Capture the cell that displays the provided text and extract its (x, y) central coordinate. 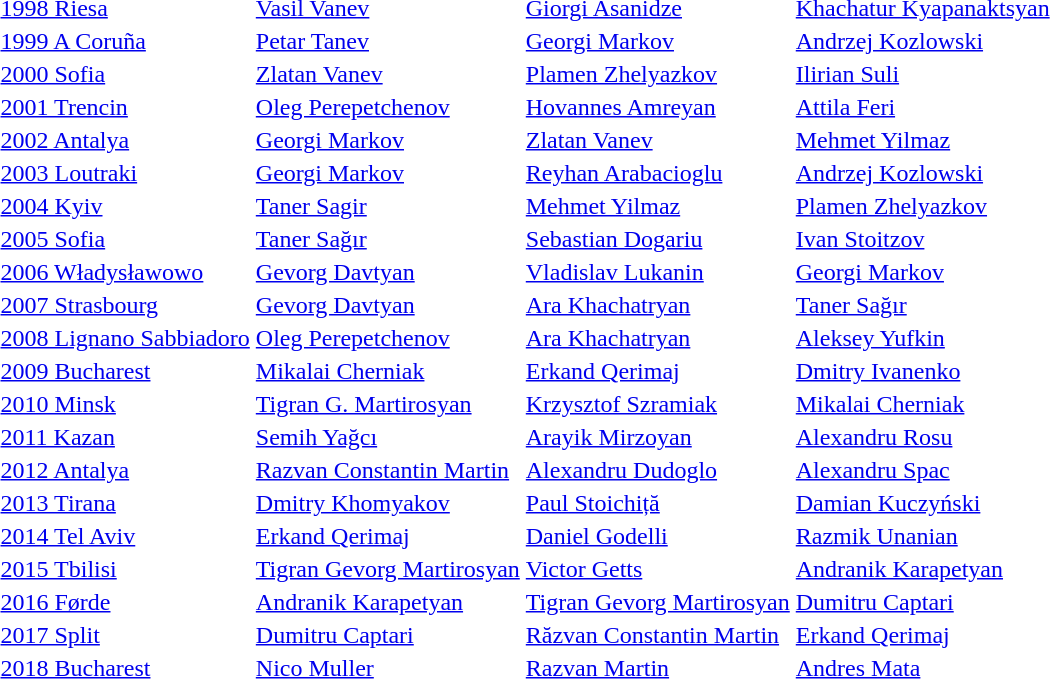
Mikalai Cherniak (388, 371)
Dumitru Captari (388, 635)
Plamen Zhelyazkov (658, 74)
Taner Sagir (388, 206)
Semih Yağcı (388, 437)
Daniel Godelli (658, 536)
Dmitry Khomyakov (388, 503)
Vladislav Lukanin (658, 272)
Paul Stoichiță (658, 503)
Răzvan Constantin Martin (658, 635)
Arayik Mirzoyan (658, 437)
Reyhan Arabacioglu (658, 173)
Petar Tanev (388, 41)
Sebastian Dogariu (658, 239)
Krzysztof Szramiak (658, 404)
Alexandru Dudoglo (658, 470)
Taner Sağır (388, 239)
Mehmet Yilmaz (658, 206)
Hovannes Amreyan (658, 107)
Victor Getts (658, 569)
Razvan Constantin Martin (388, 470)
Andranik Karapetyan (388, 602)
Tigran G. Martirosyan (388, 404)
